Locate the cell with the specified text and output its (x, y) center coordinate. 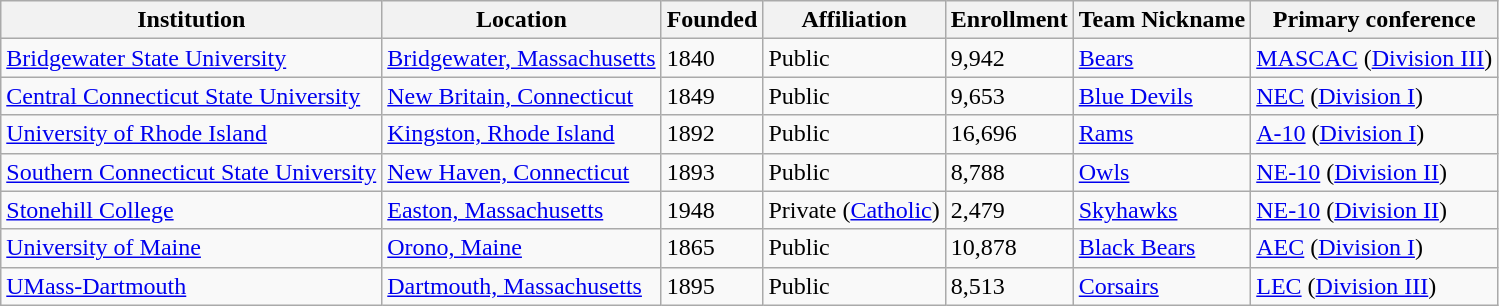
A-10 (Division I) (1374, 134)
Kingston, Rhode Island (522, 134)
Corsairs (1162, 286)
NEC (Division I) (1374, 96)
Dartmouth, Massachusetts (522, 286)
MASCAC (Division III) (1374, 58)
University of Rhode Island (192, 134)
Black Bears (1162, 248)
Skyhawks (1162, 210)
2,479 (1009, 210)
New Haven, Connecticut (522, 172)
9,653 (1009, 96)
1893 (712, 172)
University of Maine (192, 248)
Private (Catholic) (854, 210)
1892 (712, 134)
Enrollment (1009, 20)
Primary conference (1374, 20)
Founded (712, 20)
8,788 (1009, 172)
Affiliation (854, 20)
1948 (712, 210)
Orono, Maine (522, 248)
1840 (712, 58)
Stonehill College (192, 210)
Bridgewater State University (192, 58)
Location (522, 20)
New Britain, Connecticut (522, 96)
Easton, Massachusetts (522, 210)
UMass-Dartmouth (192, 286)
Blue Devils (1162, 96)
Central Connecticut State University (192, 96)
8,513 (1009, 286)
Institution (192, 20)
1849 (712, 96)
10,878 (1009, 248)
Rams (1162, 134)
Team Nickname (1162, 20)
AEC (Division I) (1374, 248)
Southern Connecticut State University (192, 172)
1895 (712, 286)
Bridgewater, Massachusetts (522, 58)
Owls (1162, 172)
LEC (Division III) (1374, 286)
16,696 (1009, 134)
9,942 (1009, 58)
Bears (1162, 58)
1865 (712, 248)
